Capture the cell that displays the provided text and extract its (x, y) central coordinate. 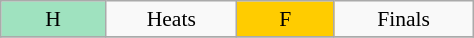
F (286, 19)
Finals (404, 19)
H (54, 19)
Heats (172, 19)
